Determine the [X, Y] coordinate at the center of the cell enclosing the given text.  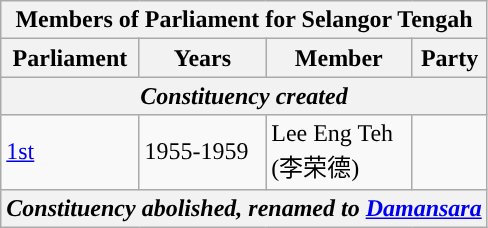
Parliament [70, 58]
Constituency abolished, renamed to Damansara [244, 208]
Lee Eng Teh (李荣德) [339, 152]
1st [70, 152]
Years [202, 58]
Party [450, 58]
1955-1959 [202, 152]
Member [339, 58]
Members of Parliament for Selangor Tengah [244, 20]
Constituency created [244, 96]
